Extract the [x, y] coordinate from the center of the cell holding the provided text.  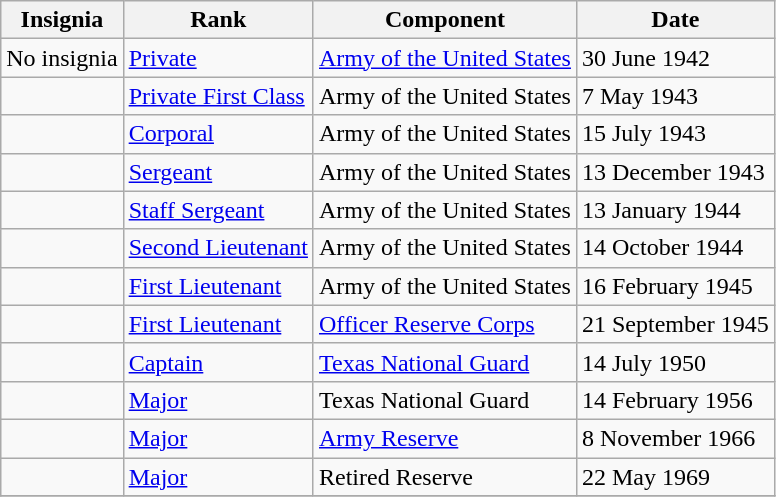
8 November 1966 [675, 438]
13 January 1944 [675, 210]
Second Lieutenant [218, 248]
14 October 1944 [675, 248]
22 May 1969 [675, 477]
30 June 1942 [675, 58]
Army Reserve [444, 438]
21 September 1945 [675, 324]
Date [675, 20]
Private [218, 58]
15 July 1943 [675, 134]
Retired Reserve [444, 477]
Component [444, 20]
14 July 1950 [675, 362]
Insignia [62, 20]
Captain [218, 362]
Corporal [218, 134]
7 May 1943 [675, 96]
16 February 1945 [675, 286]
No insignia [62, 58]
Officer Reserve Corps [444, 324]
13 December 1943 [675, 172]
Rank [218, 20]
14 February 1956 [675, 400]
Staff Sergeant [218, 210]
Sergeant [218, 172]
Private First Class [218, 96]
